Capture the cell that displays the provided text and extract its (x, y) central coordinate. 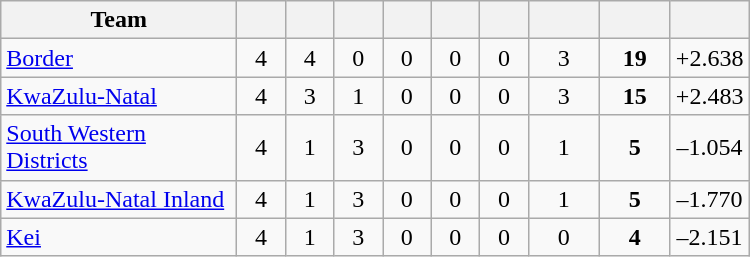
–1.054 (710, 148)
+2.483 (710, 96)
–1.770 (710, 199)
Team (119, 20)
KwaZulu-Natal (119, 96)
–2.151 (710, 237)
KwaZulu-Natal Inland (119, 199)
19 (634, 58)
South Western Districts (119, 148)
15 (634, 96)
Border (119, 58)
Kei (119, 237)
+2.638 (710, 58)
